Return the [X, Y] coordinate for the center point of the cell that contains the specified text.  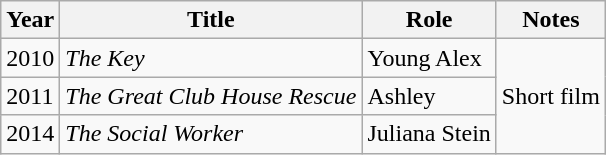
Short film [550, 96]
Young Alex [429, 58]
The Social Worker [211, 134]
The Key [211, 58]
The Great Club House Rescue [211, 96]
Role [429, 20]
Title [211, 20]
2014 [30, 134]
Year [30, 20]
2011 [30, 96]
2010 [30, 58]
Ashley [429, 96]
Notes [550, 20]
Juliana Stein [429, 134]
